Find where the given text appears and provide that cell's center as [x, y] coordinate. 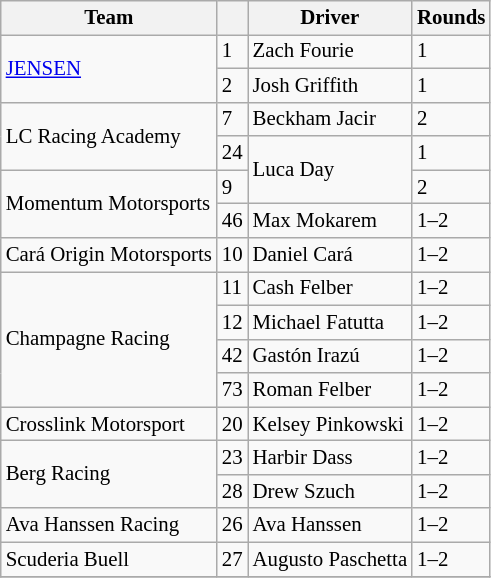
27 [232, 559]
Harbir Dass [330, 458]
Berg Racing [109, 475]
Michael Fatutta [330, 322]
LC Racing Academy [109, 136]
73 [232, 390]
Max Mokarem [330, 221]
24 [232, 153]
Scuderia Buell [109, 559]
Ava Hanssen [330, 525]
Josh Griffith [330, 85]
Luca Day [330, 170]
Champagne Racing [109, 338]
Kelsey Pinkowski [330, 424]
Driver [330, 18]
Cash Felber [330, 288]
9 [232, 187]
Crosslink Motorsport [109, 424]
Daniel Cará [330, 255]
Cará Origin Motorsports [109, 255]
10 [232, 255]
Augusto Paschetta [330, 559]
Momentum Motorsports [109, 204]
Gastón Irazú [330, 356]
Drew Szuch [330, 491]
Beckham Jacir [330, 119]
Ava Hanssen Racing [109, 525]
20 [232, 424]
26 [232, 525]
Roman Felber [330, 390]
28 [232, 491]
12 [232, 322]
46 [232, 221]
7 [232, 119]
JENSEN [109, 68]
Zach Fourie [330, 51]
Rounds [451, 18]
Team [109, 18]
23 [232, 458]
42 [232, 356]
11 [232, 288]
